Determine the (x, y) coordinate at the center of the cell enclosing the given text.  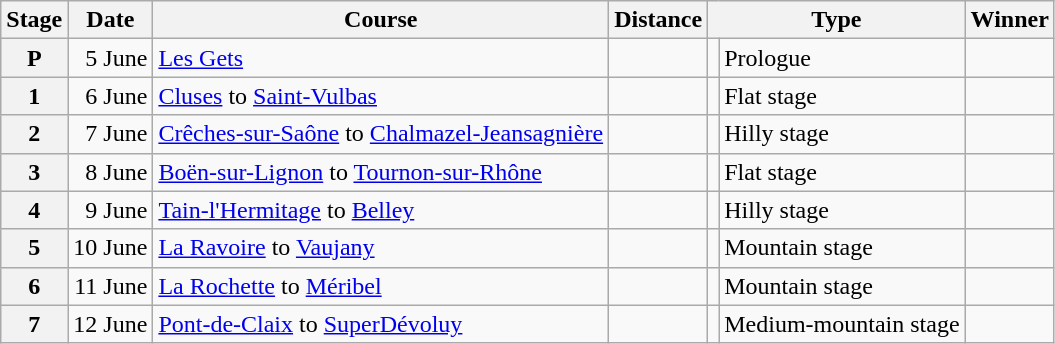
3 (34, 172)
Course (381, 20)
Pont-de-Claix to SuperDévoluy (381, 324)
6 June (110, 96)
P (34, 58)
9 June (110, 210)
8 June (110, 172)
Cluses to Saint-Vulbas (381, 96)
Distance (658, 20)
11 June (110, 286)
Prologue (842, 58)
5 (34, 248)
Boën-sur-Lignon to Tournon-sur-Rhône (381, 172)
7 June (110, 134)
5 June (110, 58)
2 (34, 134)
4 (34, 210)
La Rochette to Méribel (381, 286)
7 (34, 324)
1 (34, 96)
Winner (1010, 20)
Date (110, 20)
Stage (34, 20)
10 June (110, 248)
Tain-l'Hermitage to Belley (381, 210)
Les Gets (381, 58)
6 (34, 286)
Medium-mountain stage (842, 324)
Type (836, 20)
La Ravoire to Vaujany (381, 248)
Crêches-sur-Saône to Chalmazel-Jeansagnière (381, 134)
12 June (110, 324)
